Output the (x, y) coordinate of the center of the cell containing the given text.  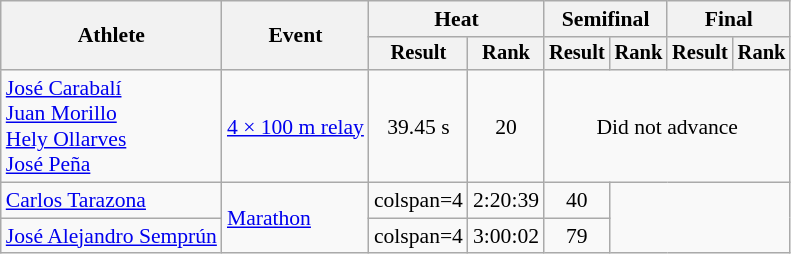
79 (577, 236)
Carlos Tarazona (112, 201)
José Alejandro Semprún (112, 236)
2:20:39 (506, 201)
3:00:02 (506, 236)
Athlete (112, 36)
39.45 s (418, 126)
Marathon (296, 218)
José CarabalíJuan MorilloHely OllarvesJosé Peña (112, 126)
Semifinal (606, 19)
Heat (456, 19)
20 (506, 126)
4 × 100 m relay (296, 126)
Event (296, 36)
40 (577, 201)
Did not advance (667, 126)
Final (728, 19)
